Return the [X, Y] coordinate for the center point of the cell that contains the specified text.  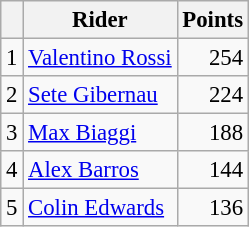
224 [212, 95]
136 [212, 208]
Valentino Rossi [100, 58]
Colin Edwards [100, 208]
5 [12, 208]
4 [12, 170]
254 [212, 58]
Sete Gibernau [100, 95]
1 [12, 58]
2 [12, 95]
188 [212, 133]
3 [12, 133]
Max Biaggi [100, 133]
Alex Barros [100, 170]
144 [212, 170]
Rider [100, 20]
Points [212, 20]
